Detect which cell encompasses the target text, then output its [X, Y] center coordinate. 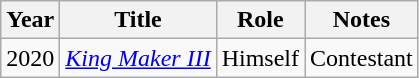
2020 [30, 58]
Role [260, 20]
Contestant [362, 58]
Notes [362, 20]
Himself [260, 58]
Year [30, 20]
Title [138, 20]
King Maker III [138, 58]
